Provide the [x, y] coordinate of the cell's center where the given text is located.  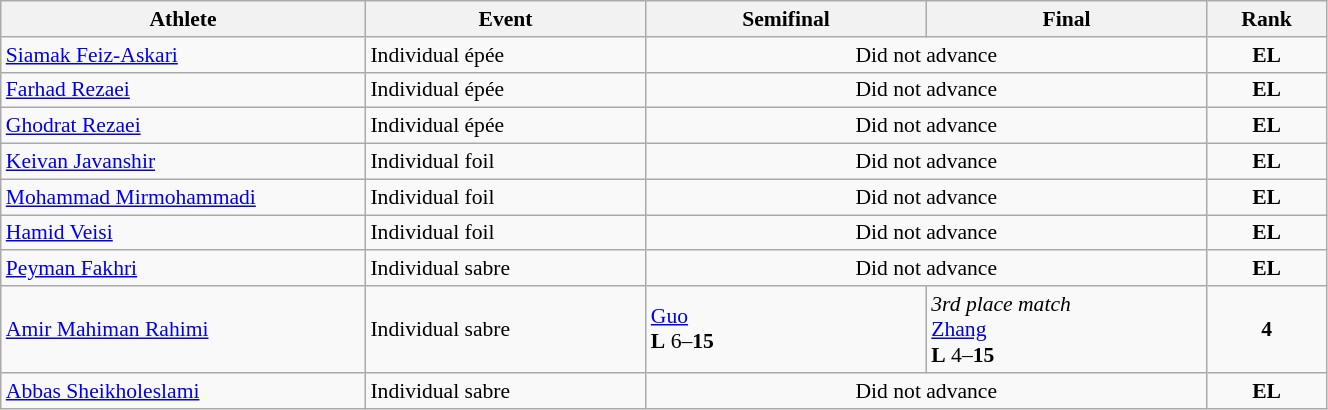
GuoL 6–15 [786, 330]
Abbas Sheikholeslami [184, 391]
Final [1066, 19]
Peyman Fakhri [184, 269]
Keivan Javanshir [184, 162]
Amir Mahiman Rahimi [184, 330]
Rank [1267, 19]
Semifinal [786, 19]
4 [1267, 330]
3rd place match ZhangL 4–15 [1066, 330]
Farhad Rezaei [184, 90]
Mohammad Mirmohammadi [184, 197]
Ghodrat Rezaei [184, 126]
Athlete [184, 19]
Event [505, 19]
Siamak Feiz-Askari [184, 55]
Hamid Veisi [184, 233]
